Provide the [x, y] coordinate of the cell's center where the given text is located.  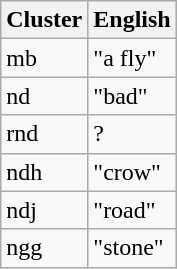
ndj [44, 210]
"bad" [132, 96]
nd [44, 96]
"stone" [132, 248]
Cluster [44, 20]
ndh [44, 172]
"crow" [132, 172]
rnd [44, 134]
ngg [44, 248]
"road" [132, 210]
mb [44, 58]
? [132, 134]
English [132, 20]
"a fly" [132, 58]
